From the cell containing the given text, extract its center point as (X, Y) coordinate. 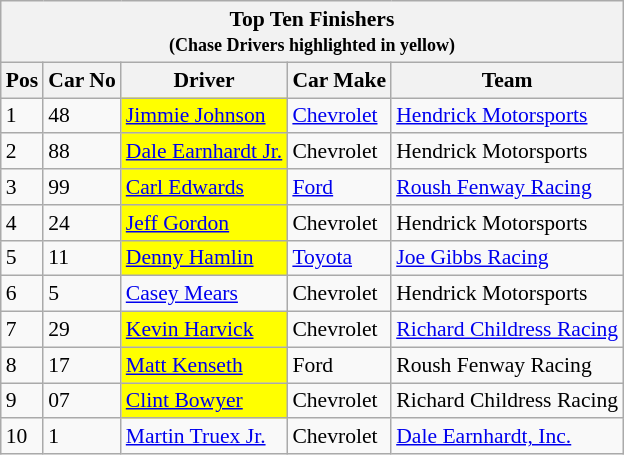
Team (507, 80)
Dale Earnhardt, Inc. (507, 437)
Clint Bowyer (204, 401)
Carl Edwards (204, 187)
Kevin Harvick (204, 330)
99 (82, 187)
Casey Mears (204, 294)
11 (82, 258)
9 (22, 401)
07 (82, 401)
Matt Kenseth (204, 365)
6 (22, 294)
Top Ten Finishers(Chase Drivers highlighted in yellow) (312, 32)
88 (82, 152)
Pos (22, 80)
Denny Hamlin (204, 258)
Jimmie Johnson (204, 116)
Joe Gibbs Racing (507, 258)
48 (82, 116)
8 (22, 365)
10 (22, 437)
2 (22, 152)
Toyota (339, 258)
29 (82, 330)
Car Make (339, 80)
Martin Truex Jr. (204, 437)
4 (22, 223)
17 (82, 365)
Jeff Gordon (204, 223)
Car No (82, 80)
3 (22, 187)
Driver (204, 80)
Dale Earnhardt Jr. (204, 152)
7 (22, 330)
24 (82, 223)
